Return the (x, y) coordinate for the center point of the cell that contains the specified text.  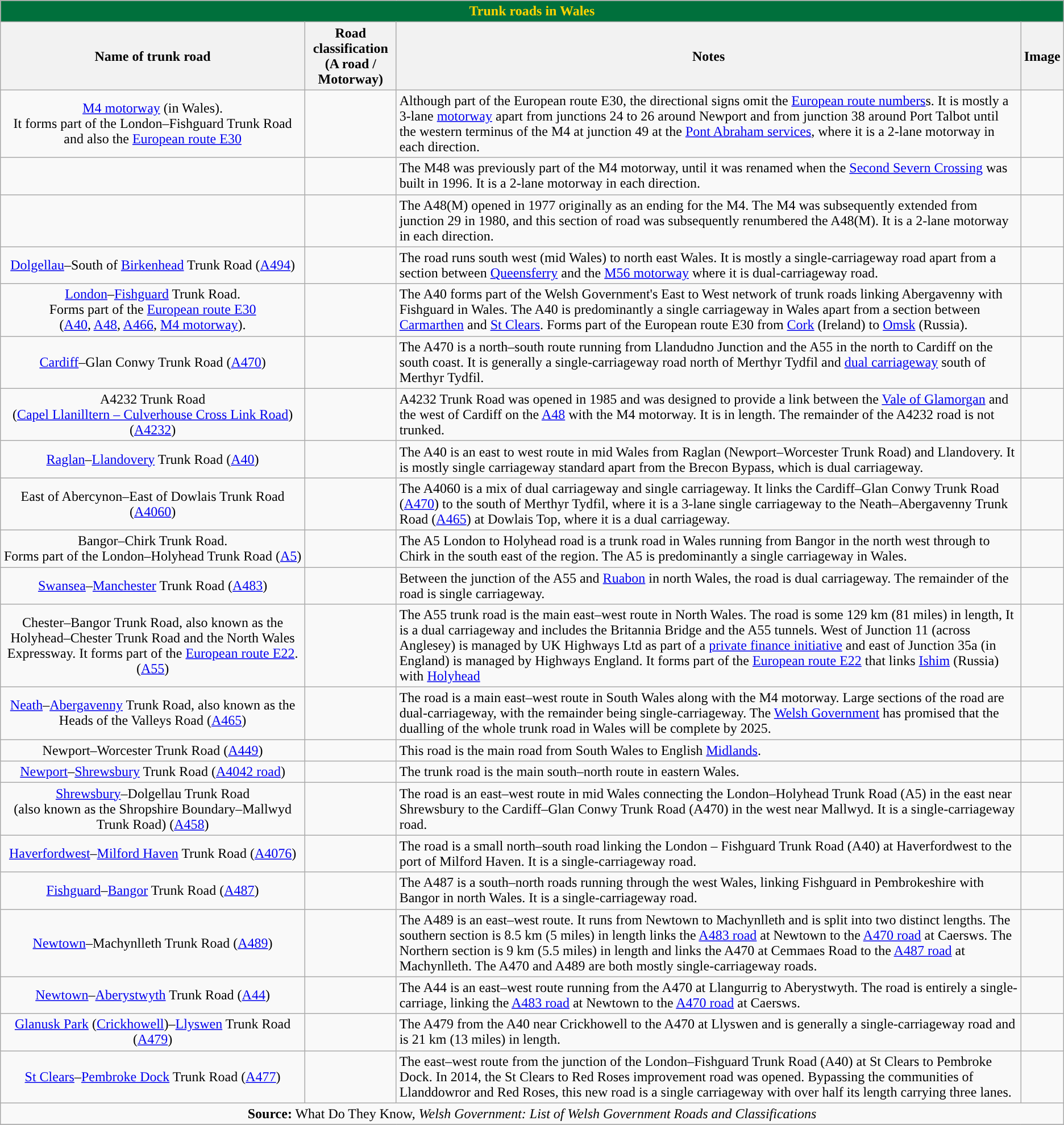
Name of trunk road (153, 56)
The trunk road is the main south–north route in eastern Wales. (708, 772)
This road is the main road from South Wales to English Midlands. (708, 750)
St Clears–Pembroke Dock Trunk Road (A477) (153, 1077)
Dolgellau–South of Birkenhead Trunk Road (A494) (153, 265)
Between the junction of the A55 and Ruabon in north Wales, the road is dual carriageway. The remainder of the road is single carriageway. (708, 586)
Notes (708, 56)
Bangor–Chirk Trunk Road. Forms part of the London–Holyhead Trunk Road (A5) (153, 548)
Shrewsbury–Dolgellau Trunk Road(also known as the Shropshire Boundary–Mallwyd Trunk Road) (A458) (153, 809)
Swansea–Manchester Trunk Road (A483) (153, 586)
Haverfordwest–Milford Haven Trunk Road (A4076) (153, 854)
London–Fishguard Trunk Road.Forms part of the European route E30(A40, A48, A466, M4 motorway). (153, 310)
Road classification(A road / Motorway) (350, 56)
Newport–Shrewsbury Trunk Road (A4042 road) (153, 772)
Newtown–Machynlleth Trunk Road (A489) (153, 943)
The A479 from the A40 near Crickhowell to the A470 at Llyswen and is generally a single-carriageway road and is 21 km (13 miles) in length. (708, 1032)
Neath–Abergavenny Trunk Road, also known as the Heads of the Valleys Road (A465) (153, 713)
Fishguard–Bangor Trunk Road (A487) (153, 890)
Trunk roads in Wales (532, 11)
Image (1042, 56)
Source: What Do They Know, Welsh Government: List of Welsh Government Roads and Classifications (532, 1114)
Cardiff–Glan Conwy Trunk Road (A470) (153, 362)
Raglan–Llandovery Trunk Road (A40) (153, 459)
East of Abercynon–East of Dowlais Trunk Road (A4060) (153, 504)
M4 motorway (in Wales). It forms part of the London–Fishguard Trunk Road and also the European route E30 (153, 124)
Newport–Worcester Trunk Road (A449) (153, 750)
A4232 Trunk Road(Capel Llanilltern – Culverhouse Cross Link Road)(A4232) (153, 414)
Glanusk Park (Crickhowell)–Llyswen Trunk Road (A479) (153, 1032)
Newtown–Aberystwyth Trunk Road (A44) (153, 995)
